Extract the (X, Y) coordinate from the center of the cell holding the provided text.  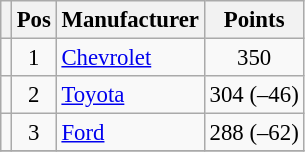
304 (–46) (254, 95)
3 (34, 133)
350 (254, 58)
Manufacturer (130, 20)
288 (–62) (254, 133)
Pos (34, 20)
2 (34, 95)
Ford (130, 133)
1 (34, 58)
Points (254, 20)
Toyota (130, 95)
Chevrolet (130, 58)
